Return [x, y] of the center of cell containing provided text 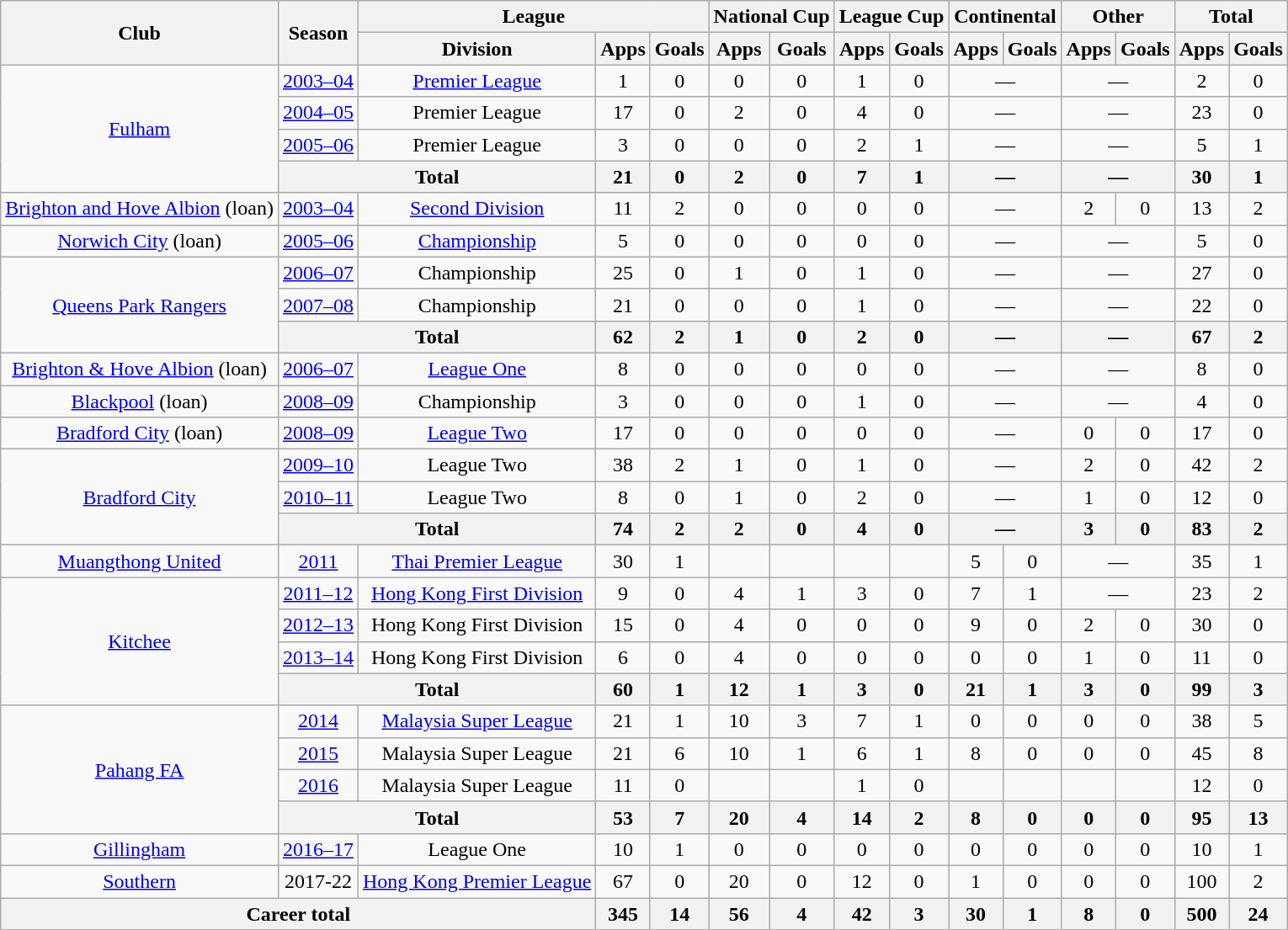
Division [477, 49]
60 [623, 689]
99 [1201, 689]
2004–05 [318, 113]
2012–13 [318, 625]
100 [1201, 881]
Club [140, 33]
2013–14 [318, 657]
25 [623, 273]
74 [623, 529]
2016–17 [318, 849]
53 [623, 817]
Pahang FA [140, 769]
56 [739, 913]
2011 [318, 561]
15 [623, 625]
35 [1201, 561]
Southern [140, 881]
22 [1201, 305]
45 [1201, 753]
Season [318, 33]
Fulham [140, 129]
2014 [318, 721]
2017-22 [318, 881]
24 [1259, 913]
Career total [298, 913]
Continental [1005, 17]
Other [1118, 17]
League Cup [891, 17]
345 [623, 913]
Hong Kong Premier League [477, 881]
Blackpool (loan) [140, 401]
62 [623, 337]
2010–11 [318, 497]
Queens Park Rangers [140, 305]
Brighton & Hove Albion (loan) [140, 369]
27 [1201, 273]
Second Division [477, 209]
Muangthong United [140, 561]
83 [1201, 529]
2007–08 [318, 305]
League [534, 17]
Kitchee [140, 641]
2016 [318, 785]
Brighton and Hove Albion (loan) [140, 209]
Gillingham [140, 849]
Bradford City [140, 497]
Thai Premier League [477, 561]
National Cup [771, 17]
95 [1201, 817]
2015 [318, 753]
500 [1201, 913]
Bradford City (loan) [140, 433]
Norwich City (loan) [140, 241]
2011–12 [318, 593]
2009–10 [318, 465]
